Extract the (x, y) coordinate from the center of the cell holding the provided text.  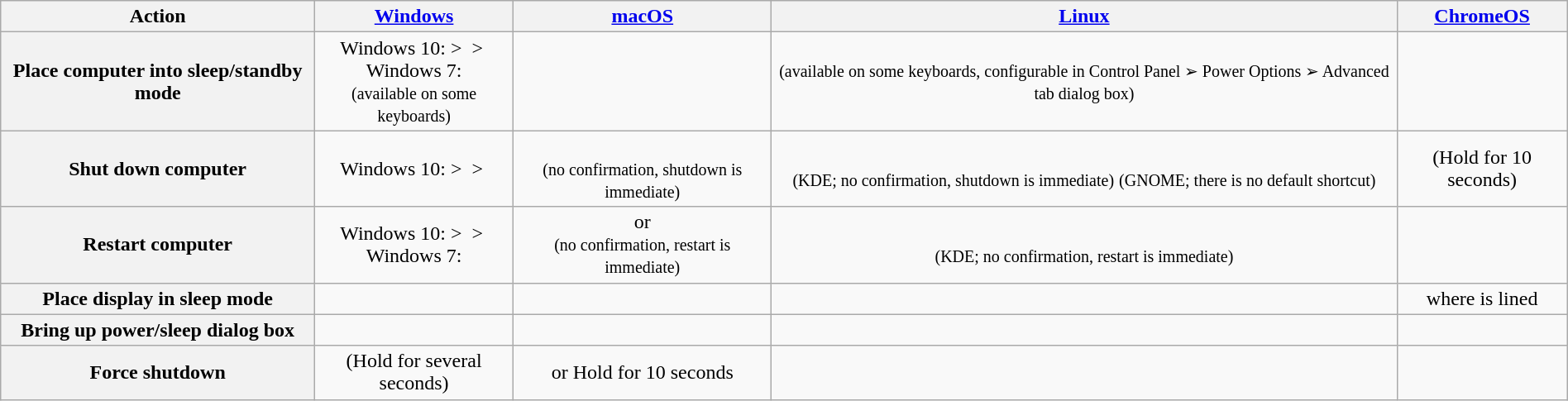
Windows 10: > > Windows 7: (414, 245)
Place computer into sleep/standby mode (158, 81)
(KDE; no confirmation, restart is immediate) (1084, 245)
(Hold for 10 seconds) (1482, 169)
or Hold for 10 seconds (643, 372)
Bring up power/sleep dialog box (158, 330)
(available on some keyboards, configurable in Control Panel ➢ Power Options ➢ Advanced tab dialog box) (1084, 81)
where is lined (1482, 298)
(no confirmation, shutdown is immediate) (643, 169)
(KDE; no confirmation, shutdown is immediate) (GNOME; there is no default shortcut) (1084, 169)
Linux (1084, 17)
macOS (643, 17)
Windows (414, 17)
Shut down computer (158, 169)
Restart computer (158, 245)
ChromeOS (1482, 17)
or (no confirmation, restart is immediate) (643, 245)
Force shutdown (158, 372)
(Hold for several seconds) (414, 372)
Place display in sleep mode (158, 298)
Windows 10: > > Windows 7: (available on some keyboards) (414, 81)
Windows 10: > > (414, 169)
Action (158, 17)
